Return (x, y) of the center of cell containing provided text 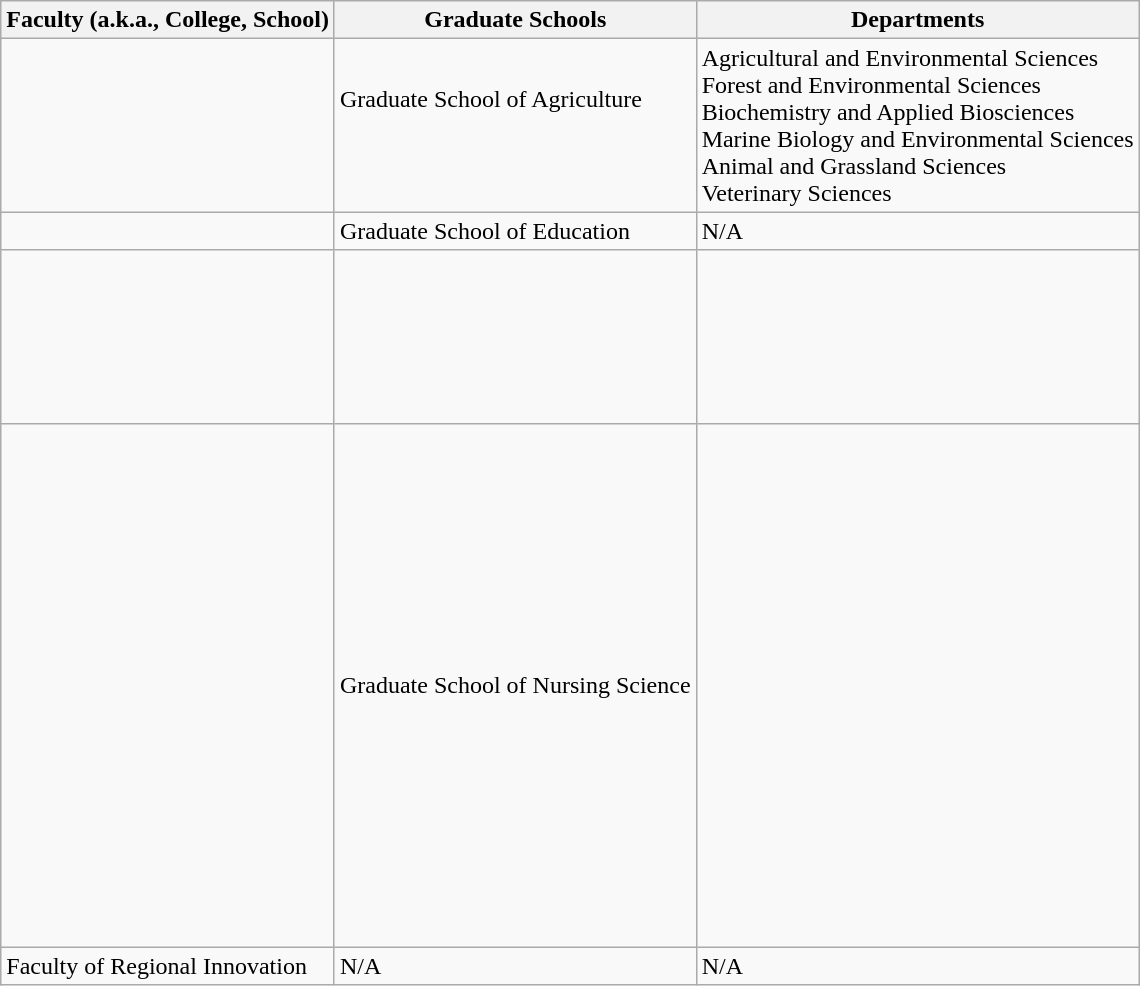
Graduate School of Nursing Science (515, 685)
Graduate Schools (515, 20)
Faculty (a.k.a., College, School) (168, 20)
Graduate School of Agriculture (515, 126)
Faculty of Regional Innovation (168, 966)
Graduate School of Education (515, 231)
Departments (918, 20)
